Locate the cell with the specified text and output its (x, y) center coordinate. 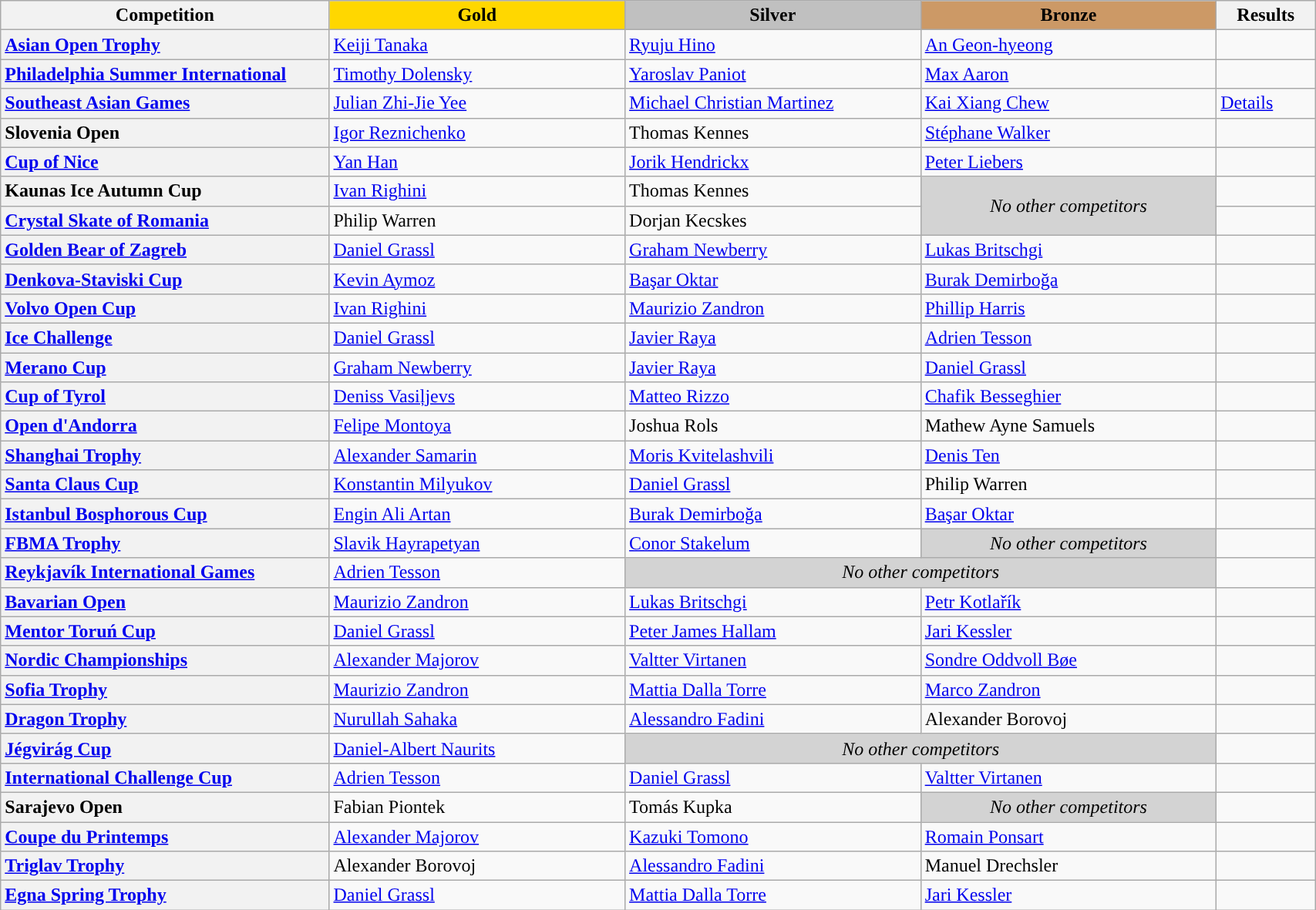
Dragon Trophy (165, 719)
Cup of Nice (165, 162)
Ice Challenge (165, 337)
Yaroslav Paniot (773, 74)
Results (1266, 15)
Deniss Vasiļjevs (477, 397)
Marco Zandron (1069, 690)
Santa Claus Cup (165, 485)
Shanghai Trophy (165, 455)
Petr Kotlařík (1069, 602)
Mathew Ayne Samuels (1069, 426)
Konstantin Milyukov (477, 485)
Timothy Dolensky (477, 74)
An Geon-hyeong (1069, 45)
Conor Stakelum (773, 543)
Yan Han (477, 162)
Gold (477, 15)
Phillip Harris (1069, 308)
Joshua Rols (773, 426)
Bronze (1069, 15)
FBMA Trophy (165, 543)
Coupe du Printemps (165, 836)
Southeast Asian Games (165, 103)
Slavik Hayrapetyan (477, 543)
Kazuki Tomono (773, 836)
Peter James Hallam (773, 631)
Asian Open Trophy (165, 45)
Peter Liebers (1069, 162)
Mentor Toruń Cup (165, 631)
Details (1266, 103)
Keiji Tanaka (477, 45)
Felipe Montoya (477, 426)
Matteo Rizzo (773, 397)
Dorjan Kecskes (773, 220)
Kai Xiang Chew (1069, 103)
Competition (165, 15)
Bavarian Open (165, 602)
Crystal Skate of Romania (165, 220)
Alexander Samarin (477, 455)
Nordic Championships (165, 660)
Daniel-Albert Naurits (477, 748)
Open d'Andorra (165, 426)
Istanbul Bosphorous Cup (165, 514)
Denis Ten (1069, 455)
Cup of Tyrol (165, 397)
Igor Reznichenko (477, 133)
Silver (773, 15)
Moris Kvitelashvili (773, 455)
Fabian Piontek (477, 807)
International Challenge Cup (165, 777)
Sofia Trophy (165, 690)
Sondre Oddvoll Bøe (1069, 660)
Ryuju Hino (773, 45)
Kevin Aymoz (477, 279)
Romain Ponsart (1069, 836)
Reykjavík International Games (165, 573)
Sarajevo Open (165, 807)
Philadelphia Summer International (165, 74)
Tomás Kupka (773, 807)
Manuel Drechsler (1069, 866)
Egna Spring Trophy (165, 895)
Golden Bear of Zagreb (165, 250)
Merano Cup (165, 368)
Triglav Trophy (165, 866)
Engin Ali Artan (477, 514)
Chafik Besseghier (1069, 397)
Volvo Open Cup (165, 308)
Nurullah Sahaka (477, 719)
Jorik Hendrickx (773, 162)
Kaunas Ice Autumn Cup (165, 191)
Stéphane Walker (1069, 133)
Michael Christian Martinez (773, 103)
Max Aaron (1069, 74)
Denkova-Staviski Cup (165, 279)
Jégvirág Cup (165, 748)
Slovenia Open (165, 133)
Julian Zhi-Jie Yee (477, 103)
